Search for the cell housing the specified text and yield its [X, Y] center coordinate. 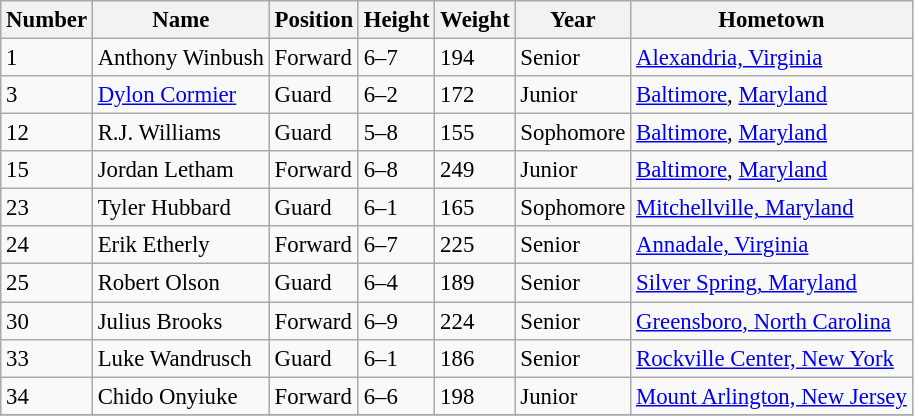
6–6 [396, 396]
189 [475, 283]
Number [47, 20]
Dylon Cormier [180, 95]
Tyler Hubbard [180, 208]
Julius Brooks [180, 321]
Alexandria, Virginia [772, 58]
224 [475, 321]
Jordan Letham [180, 170]
Name [180, 20]
172 [475, 95]
165 [475, 208]
Mitchellville, Maryland [772, 208]
23 [47, 208]
Robert Olson [180, 283]
Annadale, Virginia [772, 245]
30 [47, 321]
R.J. Williams [180, 133]
Mount Arlington, New Jersey [772, 396]
33 [47, 358]
5–8 [396, 133]
Luke Wandrusch [180, 358]
Greensboro, North Carolina [772, 321]
155 [475, 133]
6–2 [396, 95]
15 [47, 170]
Position [314, 20]
Silver Spring, Maryland [772, 283]
12 [47, 133]
6–9 [396, 321]
6–4 [396, 283]
24 [47, 245]
225 [475, 245]
186 [475, 358]
Chido Onyiuke [180, 396]
3 [47, 95]
194 [475, 58]
Anthony Winbush [180, 58]
25 [47, 283]
Hometown [772, 20]
34 [47, 396]
Rockville Center, New York [772, 358]
198 [475, 396]
249 [475, 170]
Height [396, 20]
Erik Etherly [180, 245]
1 [47, 58]
Year [573, 20]
Weight [475, 20]
6–8 [396, 170]
